Output the [X, Y] coordinate of the center of the cell containing the given text.  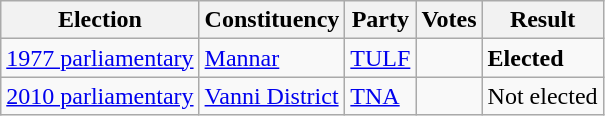
2010 parliamentary [100, 96]
Election [100, 20]
Party [380, 20]
Result [542, 20]
Constituency [272, 20]
1977 parliamentary [100, 58]
Votes [449, 20]
Vanni District [272, 96]
Not elected [542, 96]
Mannar [272, 58]
TNA [380, 96]
TULF [380, 58]
Elected [542, 58]
